Provide the (X, Y) coordinate of the cell's center where the given text is located.  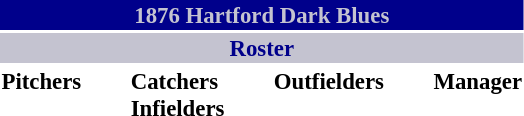
1876 Hartford Dark Blues (262, 15)
Roster (262, 48)
